Find where the given text appears and provide that cell's center as [X, Y] coordinate. 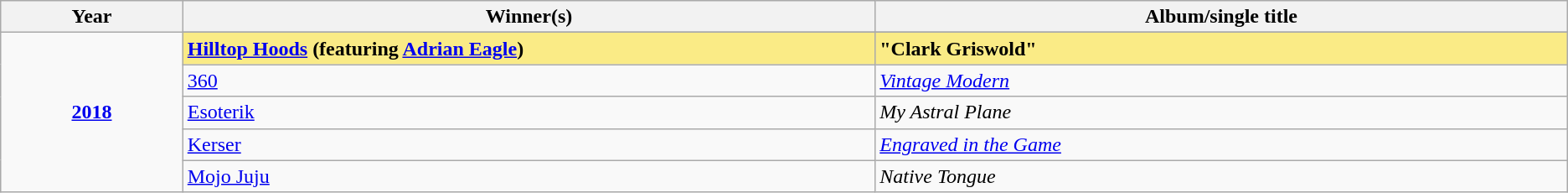
Esoterik [529, 112]
2018 [92, 112]
Native Tongue [1221, 176]
Winner(s) [529, 17]
Engraved in the Game [1221, 144]
Mojo Juju [529, 176]
Hilltop Hoods (featuring Adrian Eagle) [529, 49]
My Astral Plane [1221, 112]
Album/single title [1221, 17]
Kerser [529, 144]
"Clark Griswold" [1221, 49]
Vintage Modern [1221, 81]
Year [92, 17]
360 [529, 81]
